Return the (X, Y) coordinate for the center point of the cell that contains the specified text.  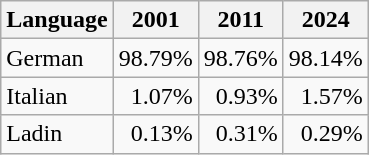
98.79% (156, 58)
98.14% (326, 58)
German (57, 58)
0.93% (240, 96)
Ladin (57, 134)
98.76% (240, 58)
0.13% (156, 134)
0.31% (240, 134)
1.57% (326, 96)
2024 (326, 20)
0.29% (326, 134)
Italian (57, 96)
Language (57, 20)
2011 (240, 20)
2001 (156, 20)
1.07% (156, 96)
